Scan for the cell matching the given text and deliver its (X, Y) coordinate at center. 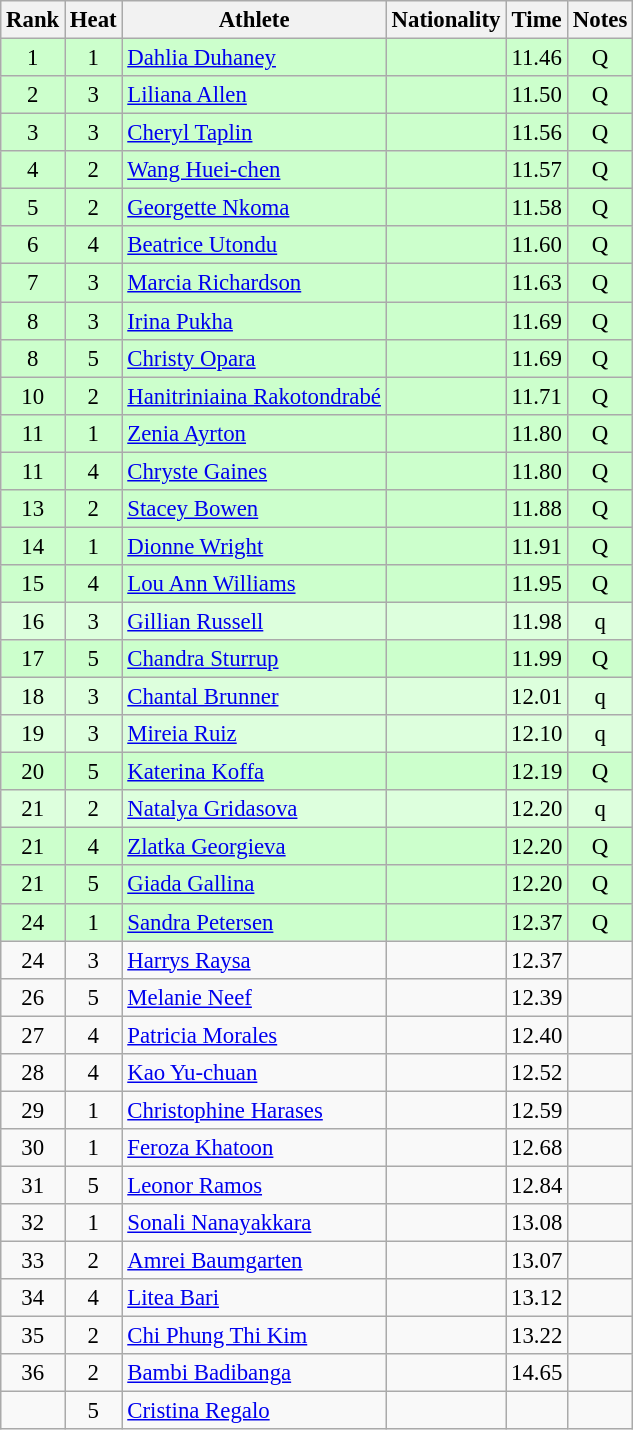
12.68 (537, 1148)
17 (33, 659)
11.58 (537, 208)
33 (33, 1261)
11.56 (537, 133)
Notes (600, 20)
13.22 (537, 1336)
Hanitriniaina Rakotondrabé (254, 396)
11.50 (537, 95)
Amrei Baumgarten (254, 1261)
11.46 (537, 58)
Athlete (254, 20)
Bambi Badibanga (254, 1373)
Patricia Morales (254, 1035)
36 (33, 1373)
Liliana Allen (254, 95)
11.98 (537, 621)
34 (33, 1298)
12.59 (537, 1110)
12.01 (537, 697)
18 (33, 697)
Zlatka Georgieva (254, 847)
Leonor Ramos (254, 1185)
Dahlia Duhaney (254, 58)
11.91 (537, 546)
35 (33, 1336)
13.12 (537, 1298)
13 (33, 509)
26 (33, 997)
11.57 (537, 170)
31 (33, 1185)
11.95 (537, 584)
12.84 (537, 1185)
10 (33, 396)
11.71 (537, 396)
12.40 (537, 1035)
6 (33, 245)
Cheryl Taplin (254, 133)
Rank (33, 20)
Gillian Russell (254, 621)
30 (33, 1148)
Heat (94, 20)
Time (537, 20)
12.19 (537, 772)
Chantal Brunner (254, 697)
Katerina Koffa (254, 772)
Nationality (446, 20)
Sandra Petersen (254, 922)
20 (33, 772)
14 (33, 546)
32 (33, 1223)
Chryste Gaines (254, 471)
11.60 (537, 245)
11.88 (537, 509)
Stacey Bowen (254, 509)
29 (33, 1110)
Christophine Harases (254, 1110)
14.65 (537, 1373)
Christy Opara (254, 358)
Mireia Ruiz (254, 734)
12.10 (537, 734)
Wang Huei-chen (254, 170)
7 (33, 283)
12.52 (537, 1073)
12.39 (537, 997)
16 (33, 621)
Melanie Neef (254, 997)
19 (33, 734)
11.63 (537, 283)
Cristina Regalo (254, 1411)
Feroza Khatoon (254, 1148)
Beatrice Utondu (254, 245)
Lou Ann Williams (254, 584)
Dionne Wright (254, 546)
Zenia Ayrton (254, 433)
15 (33, 584)
13.08 (537, 1223)
11.99 (537, 659)
Giada Gallina (254, 885)
28 (33, 1073)
Chandra Sturrup (254, 659)
Georgette Nkoma (254, 208)
Sonali Nanayakkara (254, 1223)
13.07 (537, 1261)
Litea Bari (254, 1298)
27 (33, 1035)
Irina Pukha (254, 321)
Marcia Richardson (254, 283)
Harrys Raysa (254, 960)
Chi Phung Thi Kim (254, 1336)
Natalya Gridasova (254, 809)
Kao Yu-chuan (254, 1073)
